Output the [x, y] coordinate of the center of the cell containing the given text.  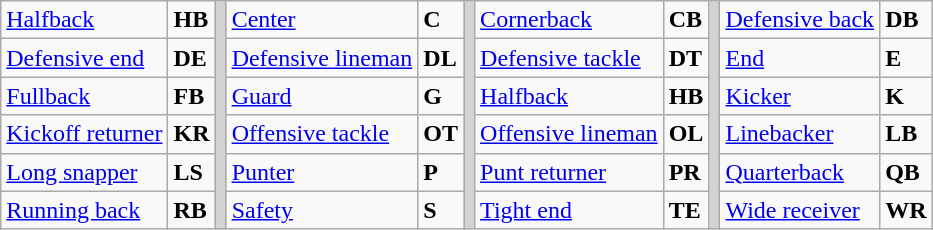
Long snapper [84, 172]
K [906, 96]
OL [686, 134]
Center [322, 20]
FB [192, 96]
C [441, 20]
Linebacker [800, 134]
DE [192, 58]
End [800, 58]
Tight end [570, 210]
Guard [322, 96]
WR [906, 210]
DB [906, 20]
Punt returner [570, 172]
Cornerback [570, 20]
LS [192, 172]
Defensive tackle [570, 58]
Defensive end [84, 58]
TE [686, 210]
Defensive lineman [322, 58]
Fullback [84, 96]
OT [441, 134]
QB [906, 172]
Offensive tackle [322, 134]
Defensive back [800, 20]
Safety [322, 210]
S [441, 210]
Kickoff returner [84, 134]
PR [686, 172]
G [441, 96]
Offensive lineman [570, 134]
RB [192, 210]
Quarterback [800, 172]
DT [686, 58]
LB [906, 134]
Running back [84, 210]
Punter [322, 172]
E [906, 58]
Kicker [800, 96]
KR [192, 134]
P [441, 172]
Wide receiver [800, 210]
CB [686, 20]
DL [441, 58]
